Provide the [x, y] coordinate of the cell's center where the given text is located.  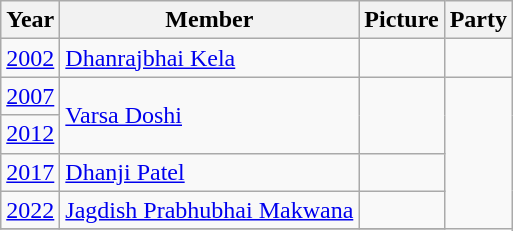
2007 [30, 96]
Year [30, 20]
2012 [30, 134]
Jagdish Prabhubhai Makwana [210, 210]
2017 [30, 172]
Varsa Doshi [210, 115]
2022 [30, 210]
Member [210, 20]
Dhanji Patel [210, 172]
2002 [30, 58]
Picture [402, 20]
Dhanrajbhai Kela [210, 58]
Party [478, 20]
